Search for the cell housing the specified text and yield its [x, y] center coordinate. 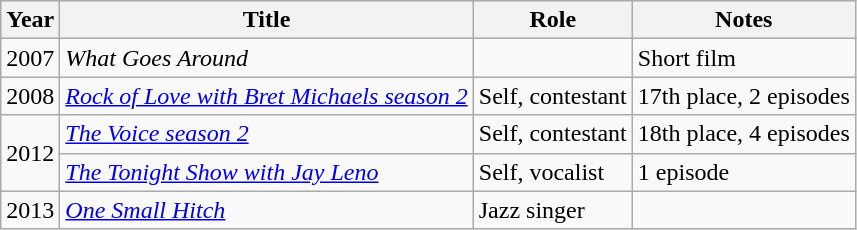
Role [552, 20]
2008 [30, 96]
1 episode [744, 172]
Self, vocalist [552, 172]
The Tonight Show with Jay Leno [266, 172]
2013 [30, 210]
Notes [744, 20]
17th place, 2 episodes [744, 96]
2012 [30, 153]
18th place, 4 episodes [744, 134]
What Goes Around [266, 58]
Title [266, 20]
The Voice season 2 [266, 134]
Jazz singer [552, 210]
2007 [30, 58]
Short film [744, 58]
Rock of Love with Bret Michaels season 2 [266, 96]
One Small Hitch [266, 210]
Year [30, 20]
